Determine the (X, Y) coordinate at the center of the cell enclosing the given text.  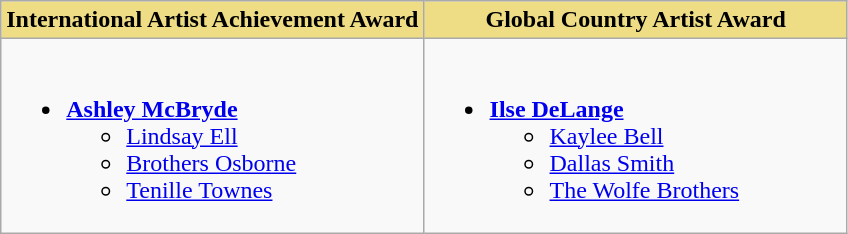
International Artist Achievement Award (212, 20)
Global Country Artist Award (636, 20)
Ashley McBrydeLindsay EllBrothers OsborneTenille Townes (212, 136)
Ilse DeLangeKaylee BellDallas SmithThe Wolfe Brothers (636, 136)
